Search for the cell housing the specified text and yield its [x, y] center coordinate. 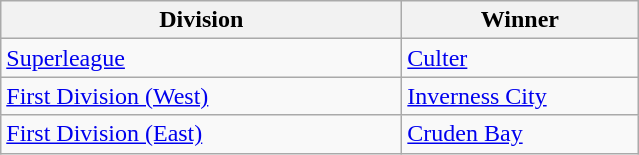
Culter [520, 58]
First Division (East) [202, 134]
Division [202, 20]
Cruden Bay [520, 134]
First Division (West) [202, 96]
Winner [520, 20]
Inverness City [520, 96]
Superleague [202, 58]
